Provide the [x, y] coordinate of the cell's center where the given text is located.  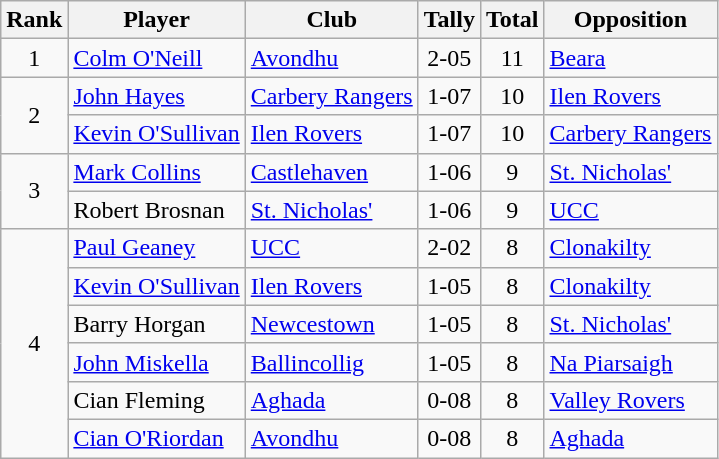
Robert Brosnan [156, 210]
1 [34, 58]
2-02 [449, 248]
John Miskella [156, 362]
3 [34, 191]
Total [512, 20]
Cian Fleming [156, 400]
Cian O'Riordan [156, 438]
Barry Horgan [156, 324]
Mark Collins [156, 172]
2-05 [449, 58]
Rank [34, 20]
Paul Geaney [156, 248]
Opposition [630, 20]
Club [332, 20]
4 [34, 343]
John Hayes [156, 96]
Colm O'Neill [156, 58]
Player [156, 20]
Castlehaven [332, 172]
Na Piarsaigh [630, 362]
2 [34, 115]
Beara [630, 58]
Ballincollig [332, 362]
Newcestown [332, 324]
Tally [449, 20]
11 [512, 58]
Valley Rovers [630, 400]
